Return the (x, y) coordinate for the center point of the cell that contains the specified text.  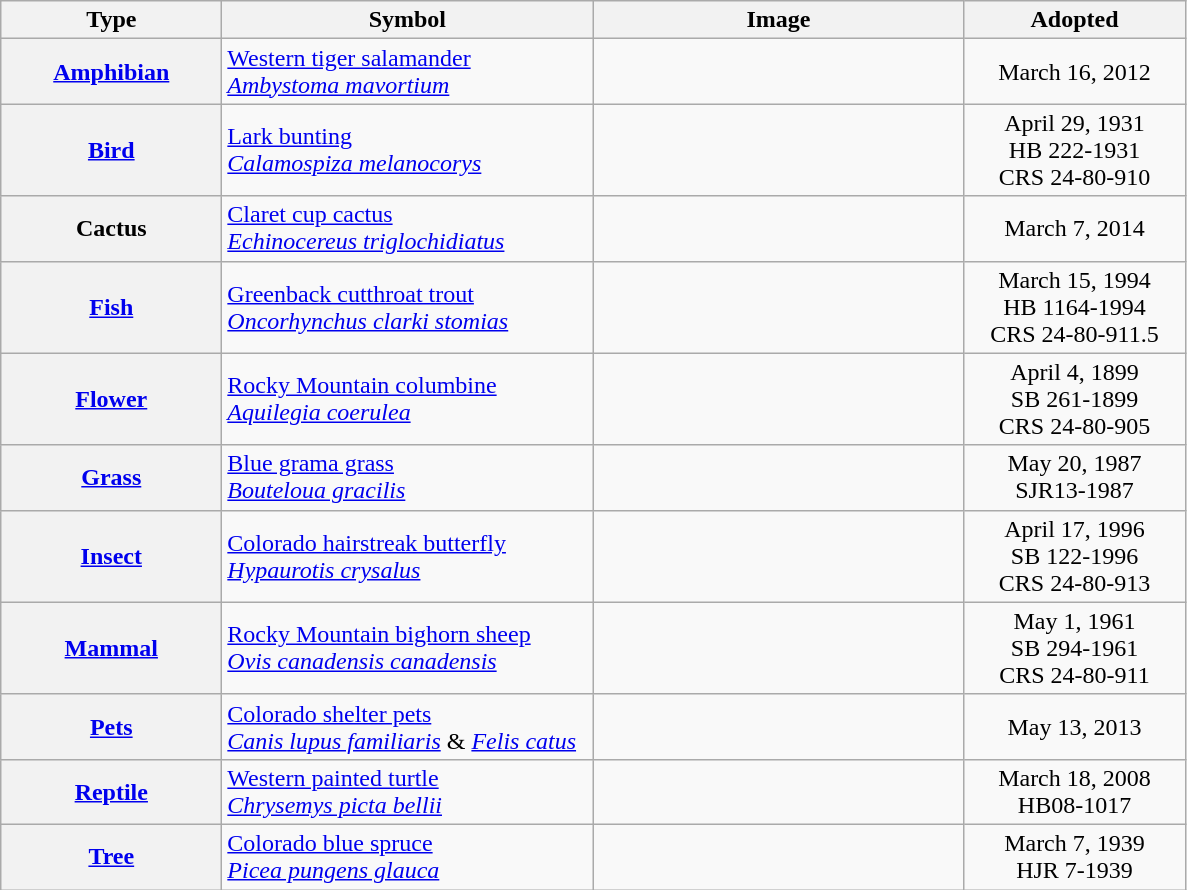
Rocky Mountain columbineAquilegia coerulea (408, 399)
Reptile (112, 792)
March 7, 1939HJR 7-1939 (1074, 856)
Amphibian (112, 72)
Bird (112, 150)
Colorado hairstreak butterflyHypaurotis crysalus (408, 556)
Western tiger salamanderAmbystoma mavortium (408, 72)
Tree (112, 856)
April 4, 1899SB 261-1899CRS 24-80-905 (1074, 399)
Rocky Mountain bighorn sheepOvis canadensis canadensis (408, 648)
May 20, 1987SJR13-1987 (1074, 478)
Western painted turtleChrysemys picta bellii (408, 792)
March 15, 1994 HB 1164-1994CRS 24-80-911.5 (1074, 307)
Blue grama grassBouteloua gracilis (408, 478)
Insect (112, 556)
Greenback cutthroat troutOncorhynchus clarki stomias (408, 307)
Lark buntingCalamospiza melanocorys (408, 150)
Colorado blue sprucePicea pungens glauca (408, 856)
Claret cup cactusEchinocereus triglochidiatus (408, 228)
Grass (112, 478)
April 17, 1996SB 122-1996CRS 24-80-913 (1074, 556)
Image (778, 20)
Pets (112, 726)
March 18, 2008HB08-1017 (1074, 792)
April 29, 1931HB 222-1931CRS 24-80-910 (1074, 150)
March 7, 2014 (1074, 228)
Cactus (112, 228)
Mammal (112, 648)
Type (112, 20)
May 1, 1961SB 294-1961CRS 24-80-911 (1074, 648)
Colorado shelter petsCanis lupus familiaris & Felis catus (408, 726)
March 16, 2012 (1074, 72)
Symbol (408, 20)
Fish (112, 307)
May 13, 2013 (1074, 726)
Adopted (1074, 20)
Flower (112, 399)
